Locate the cell with the specified text and output its [X, Y] center coordinate. 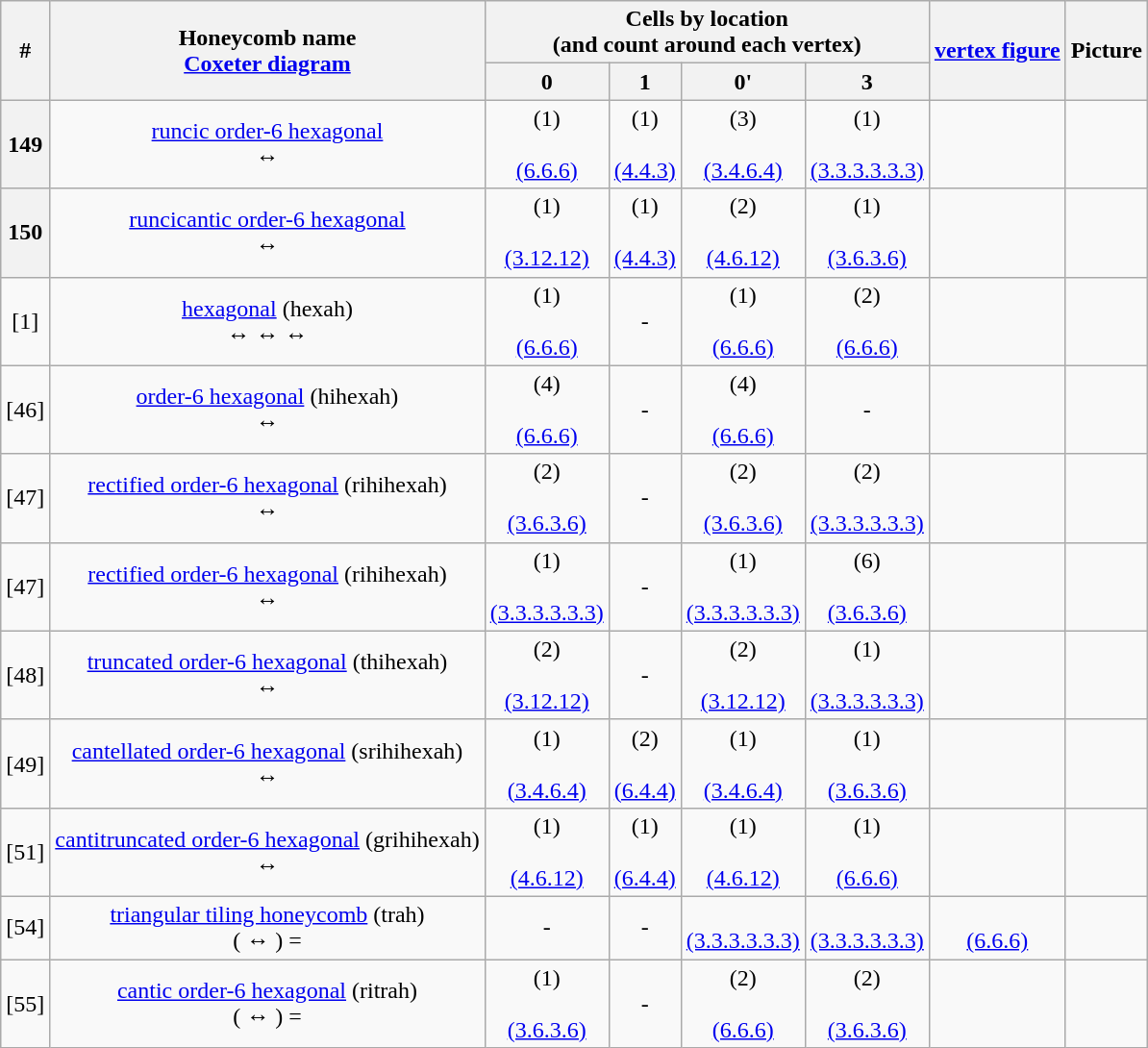
cantellated order-6 hexagonal (srihihexah) ↔ [267, 763]
[48] [25, 675]
(3)(3.4.6.4) [742, 144]
cantic order-6 hexagonal (ritrah)( ↔ ) = [267, 1004]
triangular tiling honeycomb (trah)( ↔ ) = [267, 927]
[1] [25, 321]
order-6 hexagonal (hihexah) ↔ [267, 410]
runcicantic order-6 hexagonal ↔ [267, 233]
# [25, 50]
0 [546, 82]
(2)(4.6.12) [742, 233]
(6)(3.6.3.6) [867, 586]
(2)(6.4.4) [644, 763]
1 [644, 82]
(1)(3.12.12) [546, 233]
Picture [1106, 50]
Honeycomb nameCoxeter diagram [267, 50]
[46] [25, 410]
runcic order-6 hexagonal ↔ [267, 144]
(1)(6.4.4) [644, 852]
[51] [25, 852]
(6.6.6) [997, 927]
truncated order-6 hexagonal (thihexah) ↔ [267, 675]
vertex figure [997, 50]
hexagonal (hexah) ↔ ↔ ↔ [267, 321]
[54] [25, 927]
[49] [25, 763]
cantitruncated order-6 hexagonal (grihihexah) ↔ [267, 852]
3 [867, 82]
150 [25, 233]
0' [742, 82]
149 [25, 144]
(2)(3.3.3.3.3.3) [867, 498]
[55] [25, 1004]
Cells by location(and count around each vertex) [707, 33]
